Find where the given text appears and provide that cell's center as (x, y) coordinate. 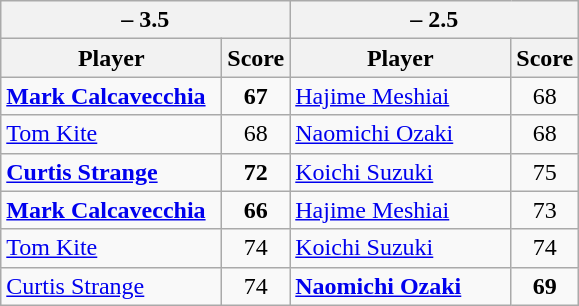
– 2.5 (434, 20)
73 (545, 210)
– 3.5 (146, 20)
67 (256, 96)
75 (545, 172)
66 (256, 210)
69 (545, 286)
72 (256, 172)
